Capture the cell that displays the provided text and extract its (x, y) central coordinate. 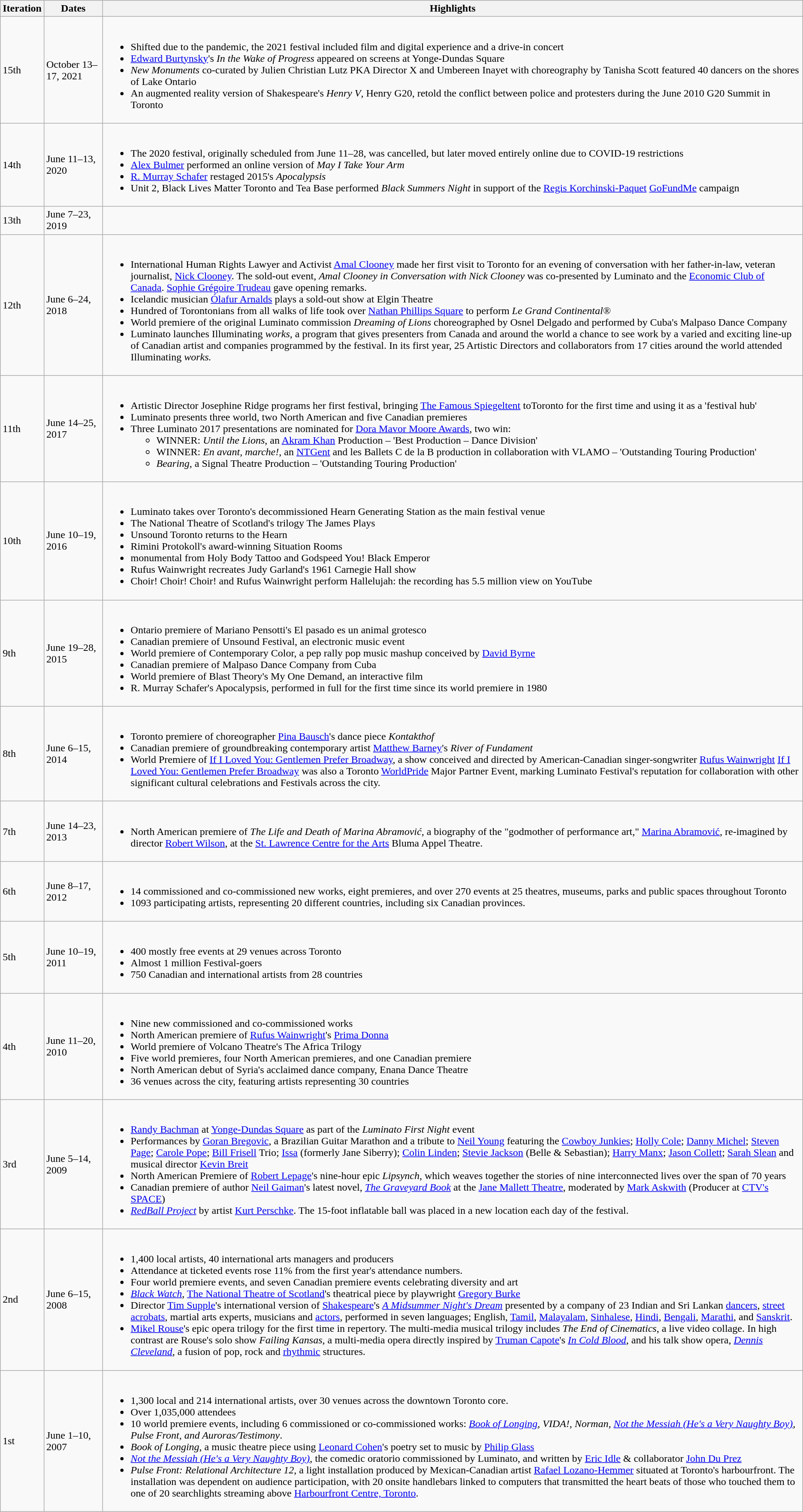
4th (22, 1046)
June 8–17, 2012 (73, 891)
June 14–25, 2017 (73, 429)
15th (22, 70)
13th (22, 221)
11th (22, 429)
Iteration (22, 9)
10th (22, 541)
June 10–19, 2011 (73, 957)
3rd (22, 1164)
June 1–10, 2007 (73, 1441)
14th (22, 165)
June 6–15, 2014 (73, 753)
12th (22, 305)
June 5–14, 2009 (73, 1164)
June 6–15, 2008 (73, 1300)
June 14–23, 2013 (73, 831)
6th (22, 891)
8th (22, 753)
June 10–19, 2016 (73, 541)
Highlights (453, 9)
October 13–17, 2021 (73, 70)
2nd (22, 1300)
Dates (73, 9)
June 19–28, 2015 (73, 653)
400 mostly free events at 29 venues across TorontoAlmost 1 million Festival-goers750 Canadian and international artists from 28 countries (453, 957)
7th (22, 831)
9th (22, 653)
June 7–23, 2019 (73, 221)
June 11–13, 2020 (73, 165)
June 6–24, 2018 (73, 305)
June 11–20, 2010 (73, 1046)
5th (22, 957)
1st (22, 1441)
